Find where the given text appears and provide that cell's center as (x, y) coordinate. 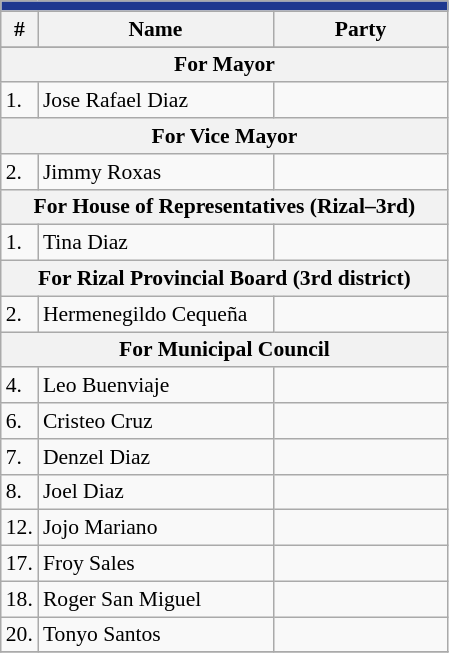
Roger San Miguel (156, 599)
18. (20, 599)
Froy Sales (156, 564)
12. (20, 528)
20. (20, 635)
Jose Rafael Diaz (156, 101)
Jimmy Roxas (156, 172)
For Vice Mayor (224, 136)
For Mayor (224, 65)
6. (20, 421)
Jojo Mariano (156, 528)
For Municipal Council (224, 350)
For House of Representatives (Rizal–3rd) (224, 207)
Hermenegildo Cequeña (156, 314)
Denzel Diaz (156, 457)
4. (20, 386)
7. (20, 457)
Name (156, 29)
# (20, 29)
17. (20, 564)
8. (20, 492)
Joel Diaz (156, 492)
Tina Diaz (156, 243)
Party (360, 29)
Cristeo Cruz (156, 421)
Tonyo Santos (156, 635)
Leo Buenviaje (156, 386)
For Rizal Provincial Board (3rd district) (224, 279)
